Identify which cell holds the provided text, then report its [X, Y] central coordinate. 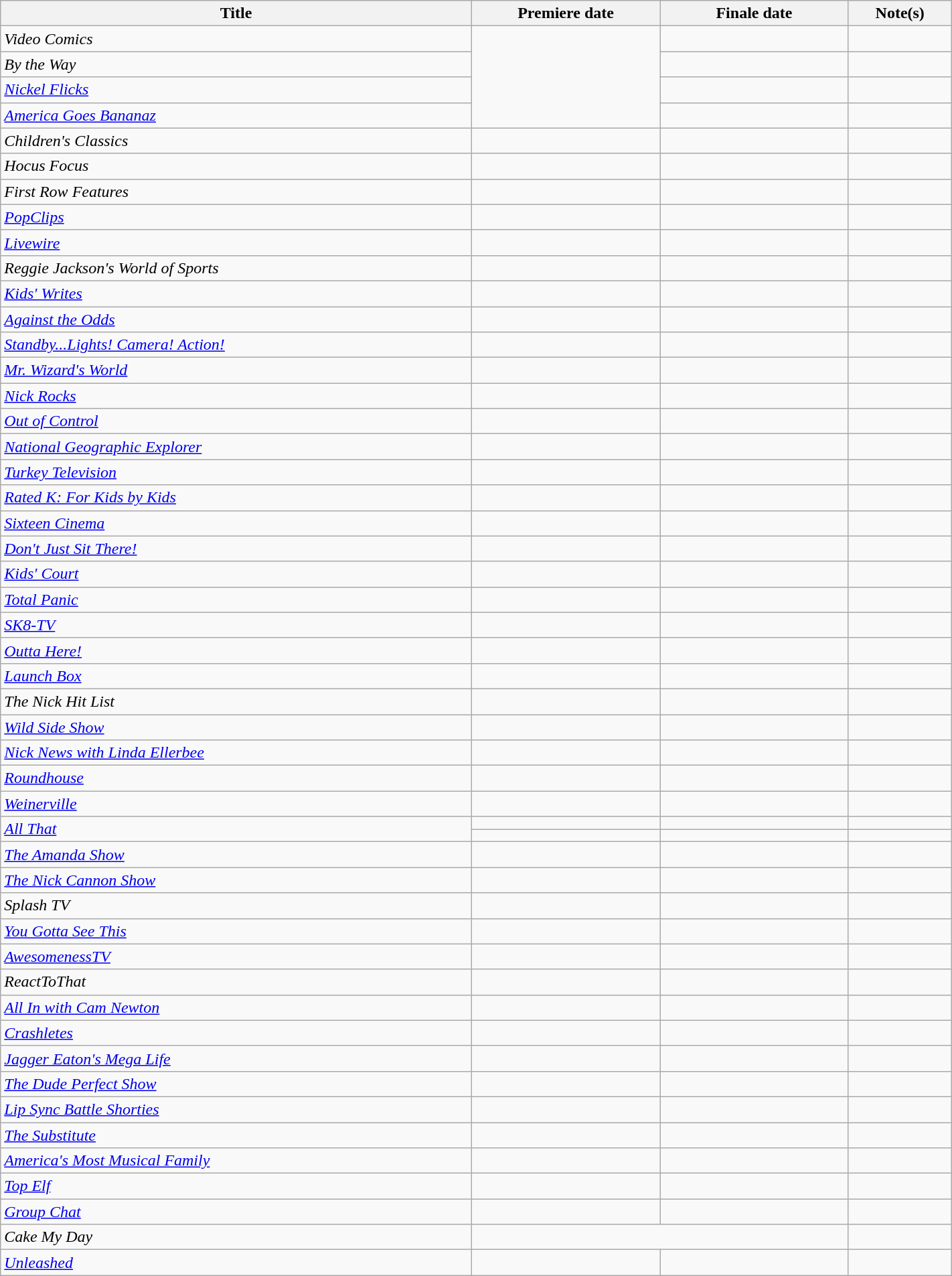
Kids' Court [236, 574]
Children's Classics [236, 141]
Nick News with Linda Ellerbee [236, 753]
Hocus Focus [236, 166]
The Nick Hit List [236, 701]
Nickel Flicks [236, 90]
Jagger Eaton's Mega Life [236, 1058]
All In with Cam Newton [236, 1007]
The Substitute [236, 1135]
Nick Rocks [236, 396]
Crashletes [236, 1033]
Top Elf [236, 1186]
Against the Odds [236, 320]
Kids' Writes [236, 293]
The Nick Cannon Show [236, 880]
Finale date [754, 13]
Title [236, 13]
SK8-TV [236, 625]
Splash TV [236, 906]
Total Panic [236, 599]
Out of Control [236, 421]
Note(s) [900, 13]
Sixteen Cinema [236, 523]
America's Most Musical Family [236, 1161]
Roundhouse [236, 778]
The Amanda Show [236, 855]
Wild Side Show [236, 727]
First Row Features [236, 192]
Premiere date [565, 13]
Group Chat [236, 1212]
Rated K: For Kids by Kids [236, 498]
AwesomenessTV [236, 956]
Standby...Lights! Camera! Action! [236, 345]
Turkey Television [236, 472]
Unleashed [236, 1263]
Outta Here! [236, 650]
Weinerville [236, 804]
National Geographic Explorer [236, 447]
Video Comics [236, 39]
ReactToThat [236, 982]
Livewire [236, 242]
Reggie Jackson's World of Sports [236, 268]
Launch Box [236, 676]
America Goes Bananaz [236, 115]
All That [236, 829]
By the Way [236, 64]
You Gotta See This [236, 931]
PopClips [236, 217]
Cake My Day [236, 1237]
Don't Just Sit There! [236, 549]
The Dude Perfect Show [236, 1084]
Lip Sync Battle Shorties [236, 1109]
Mr. Wizard's World [236, 370]
